Return [X, Y] of the center of cell containing provided text 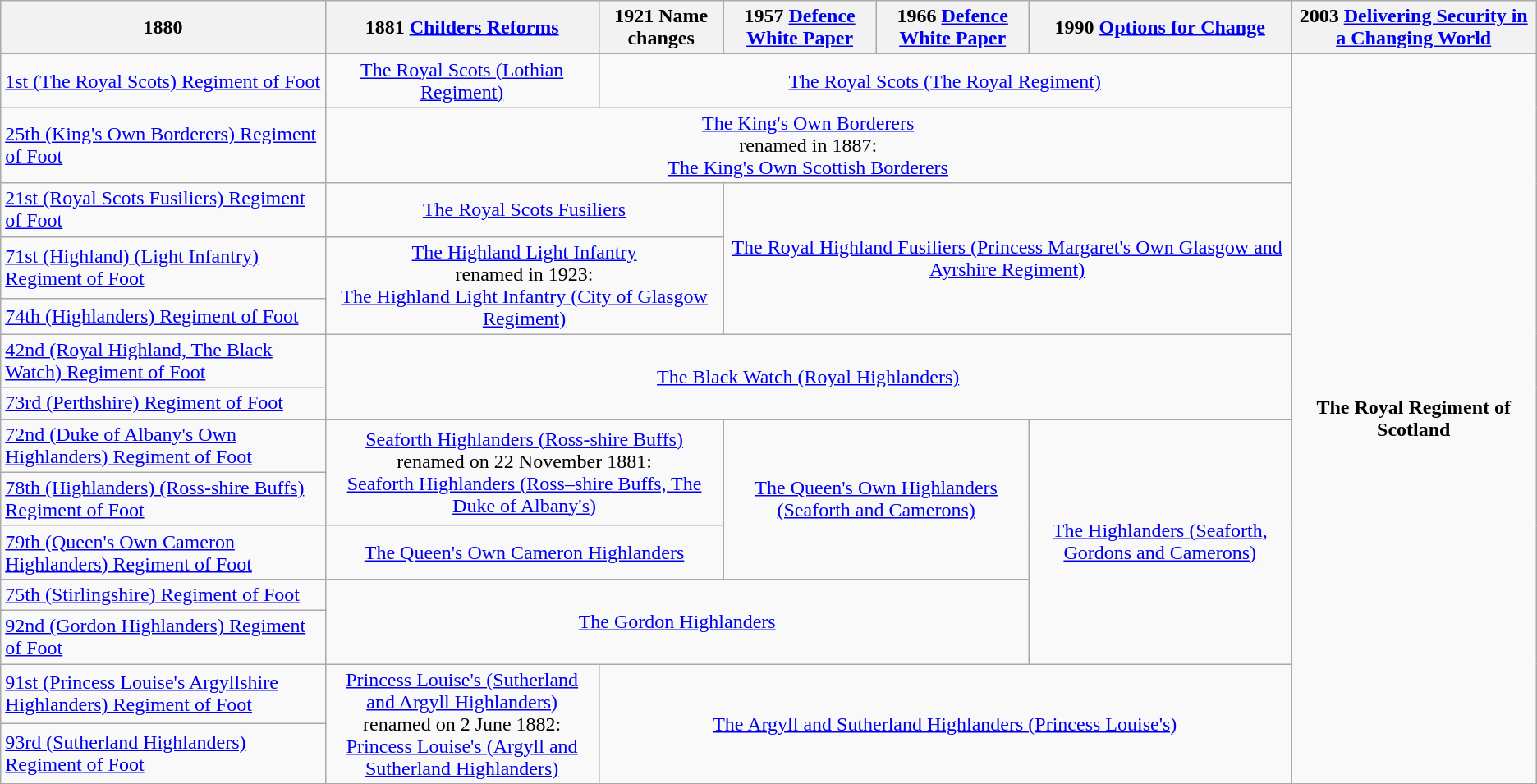
1921 Name changes [661, 28]
1990 Options for Change [1159, 28]
The Royal Scots Fusiliers [524, 210]
21st (Royal Scots Fusiliers) Regiment of Foot [163, 210]
The King's Own Borderersrenamed in 1887:The King's Own Scottish Borderers [808, 145]
71st (Highland) (Light Infantry) Regiment of Foot [163, 268]
The Royal Scots (The Royal Regiment) [944, 80]
72nd (Duke of Albany's Own Highlanders) Regiment of Foot [163, 445]
93rd (Sutherland Highlanders) Regiment of Foot [163, 754]
74th (Highlanders) Regiment of Foot [163, 316]
The Black Watch (Royal Highlanders) [808, 376]
91st (Princess Louise's Argyllshire Highlanders) Regiment of Foot [163, 693]
2003 Delivering Security in a Changing World [1414, 28]
1880 [163, 28]
79th (Queen's Own Cameron Highlanders) Regiment of Foot [163, 552]
The Royal Scots (Lothian Regiment) [461, 80]
The Queen's Own Cameron Highlanders [524, 552]
1966 Defence White Paper [952, 28]
1957 Defence White Paper [800, 28]
1st (The Royal Scots) Regiment of Foot [163, 80]
25th (King's Own Borderers) Regiment of Foot [163, 145]
92nd (Gordon Highlanders) Regiment of Foot [163, 637]
Princess Louise's (Sutherland and Argyll Highlanders)renamed on 2 June 1882:Princess Louise's (Argyll and Sutherland Highlanders) [461, 723]
Seaforth Highlanders (Ross-shire Buffs)renamed on 22 November 1881:Seaforth Highlanders (Ross–shire Buffs, The Duke of Albany's) [524, 472]
78th (Highlanders) (Ross-shire Buffs) Regiment of Foot [163, 499]
73rd (Perthshire) Regiment of Foot [163, 403]
42nd (Royal Highland, The Black Watch) Regiment of Foot [163, 361]
The Royal Highland Fusiliers (Princess Margaret's Own Glasgow and Ayrshire Regiment) [1007, 259]
The Gordon Highlanders [677, 621]
The Argyll and Sutherland Highlanders (Princess Louise's) [944, 723]
1881 Childers Reforms [461, 28]
The Highland Light Infantryrenamed in 1923:The Highland Light Infantry (City of Glasgow Regiment) [524, 286]
75th (Stirlingshire) Regiment of Foot [163, 594]
The Queen's Own Highlanders (Seaforth and Camerons) [876, 499]
The Highlanders (Seaforth, Gordons and Camerons) [1159, 541]
The Royal Regiment of Scotland [1414, 419]
